Identify which cell holds the provided text, then report its [X, Y] central coordinate. 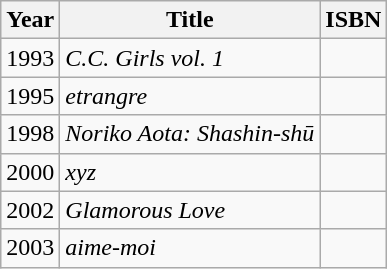
aime-moi [190, 248]
2000 [30, 172]
Year [30, 20]
2002 [30, 210]
ISBN [354, 20]
xyz [190, 172]
Glamorous Love [190, 210]
C.C. Girls vol. 1 [190, 58]
1995 [30, 96]
Title [190, 20]
1993 [30, 58]
1998 [30, 134]
2003 [30, 248]
etrangre [190, 96]
Noriko Aota: Shashin-shū [190, 134]
